Find where the given text appears and provide that cell's center as [x, y] coordinate. 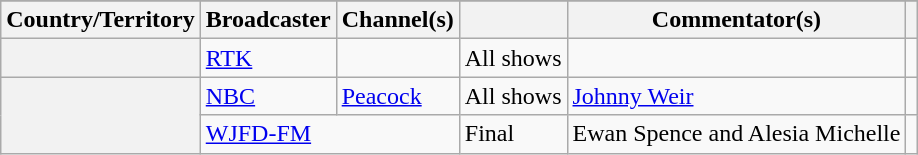
Commentator(s) [736, 20]
NBC [268, 96]
Peacock [398, 96]
Johnny Weir [736, 96]
Final [513, 134]
Broadcaster [268, 20]
RTK [268, 58]
WJFD-FM [330, 134]
Channel(s) [398, 20]
Ewan Spence and Alesia Michelle [736, 134]
Country/Territory [100, 20]
